Provide the [x, y] coordinate of the cell's center where the given text is located.  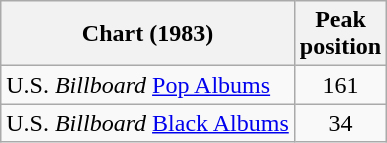
161 [340, 85]
Chart (1983) [148, 34]
U.S. Billboard Pop Albums [148, 85]
Peakposition [340, 34]
U.S. Billboard Black Albums [148, 123]
34 [340, 123]
